Capture the cell that displays the provided text and extract its (X, Y) central coordinate. 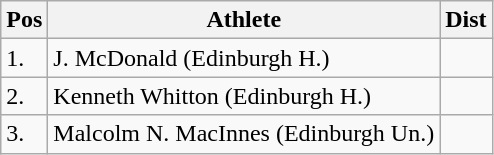
1. (24, 58)
Pos (24, 20)
Kenneth Whitton (Edinburgh H.) (244, 96)
Dist (466, 20)
Malcolm N. MacInnes (Edinburgh Un.) (244, 134)
3. (24, 134)
Athlete (244, 20)
2. (24, 96)
J. McDonald (Edinburgh H.) (244, 58)
